Return [X, Y] of the center of cell containing provided text 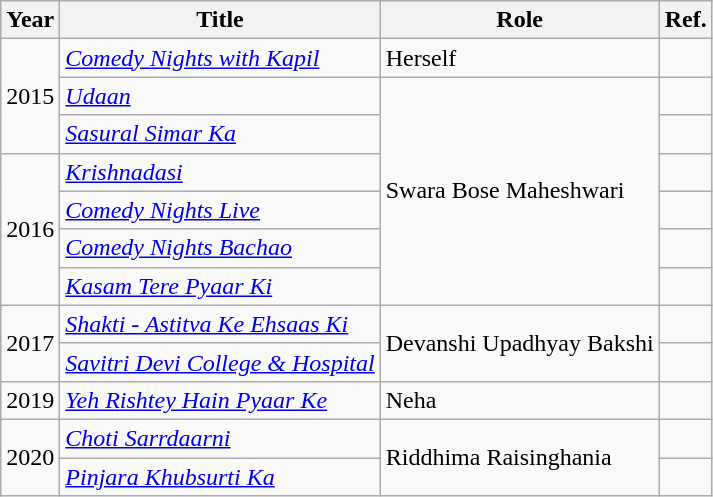
Swara Bose Maheshwari [520, 191]
Herself [520, 58]
Comedy Nights Live [220, 210]
Role [520, 20]
Title [220, 20]
Udaan [220, 96]
2016 [30, 229]
2015 [30, 96]
Savitri Devi College & Hospital [220, 362]
Comedy Nights with Kapil [220, 58]
2019 [30, 400]
Kasam Tere Pyaar Ki [220, 286]
Comedy Nights Bachao [220, 248]
Riddhima Raisinghania [520, 457]
Pinjara Khubsurti Ka [220, 477]
Neha [520, 400]
Shakti - Astitva Ke Ehsaas Ki [220, 324]
Yeh Rishtey Hain Pyaar Ke [220, 400]
Devanshi Upadhyay Bakshi [520, 343]
2017 [30, 343]
Krishnadasi [220, 172]
Choti Sarrdaarni [220, 438]
Sasural Simar Ka [220, 134]
Year [30, 20]
Ref. [686, 20]
2020 [30, 457]
